Provide the [X, Y] coordinate of the cell's center where the given text is located.  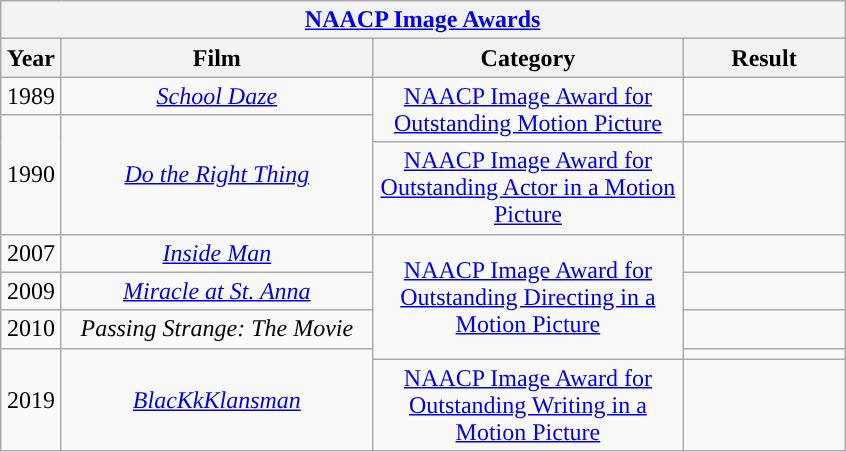
Year [32, 58]
NAACP Image Award for Outstanding Directing in a Motion Picture [528, 296]
NAACP Image Award for Outstanding Motion Picture [528, 110]
2019 [32, 400]
NAACP Image Award for Outstanding Actor in a Motion Picture [528, 188]
Film [216, 58]
2010 [32, 329]
NAACP Image Awards [423, 20]
1990 [32, 174]
1989 [32, 96]
Inside Man [216, 253]
Category [528, 58]
Do the Right Thing [216, 174]
Miracle at St. Anna [216, 291]
Result [764, 58]
2009 [32, 291]
School Daze [216, 96]
NAACP Image Award for Outstanding Writing in a Motion Picture [528, 405]
Passing Strange: The Movie [216, 329]
BlacKkKlansman [216, 400]
2007 [32, 253]
